Locate the cell with the specified text and output its [x, y] center coordinate. 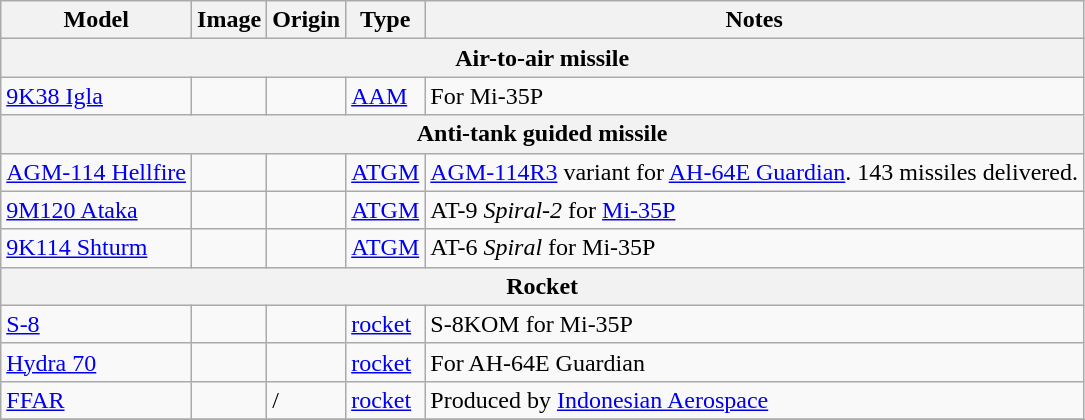
Type [386, 20]
For Mi-35P [754, 96]
9K114 Shturm [96, 248]
9K38 Igla [96, 96]
AGM-114R3 variant for AH-64E Guardian. 143 missiles delivered. [754, 172]
Anti-tank guided missile [542, 134]
Air-to-air missile [542, 58]
Origin [306, 20]
FFAR [96, 400]
Model [96, 20]
S-8KOM for Mi-35P [754, 324]
AGM-114 Hellfire [96, 172]
S-8 [96, 324]
9M120 Ataka [96, 210]
Hydra 70 [96, 362]
AT-9 Spiral-2 for Mi-35P [754, 210]
/ [306, 400]
AAM [386, 96]
Image [230, 20]
For AH-64E Guardian [754, 362]
AT-6 Spiral for Mi-35P [754, 248]
Rocket [542, 286]
Produced by Indonesian Aerospace [754, 400]
Notes [754, 20]
